Capture the cell that displays the provided text and extract its [x, y] central coordinate. 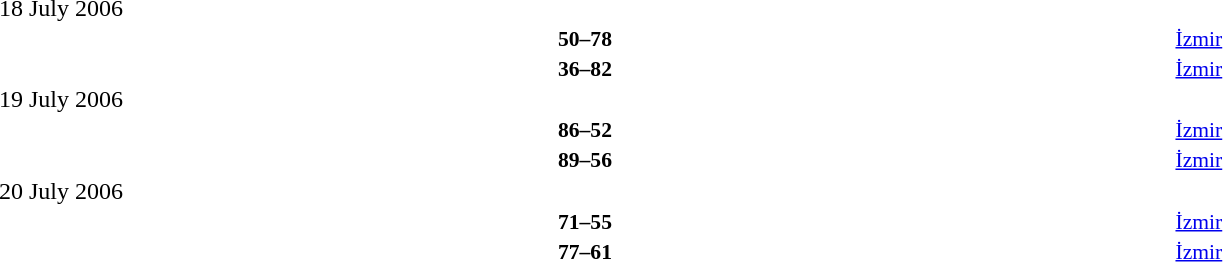
50–78 [584, 38]
86–52 [584, 130]
36–82 [584, 68]
71–55 [584, 222]
89–56 [584, 160]
